Provide the (X, Y) coordinate of the cell's center where the given text is located.  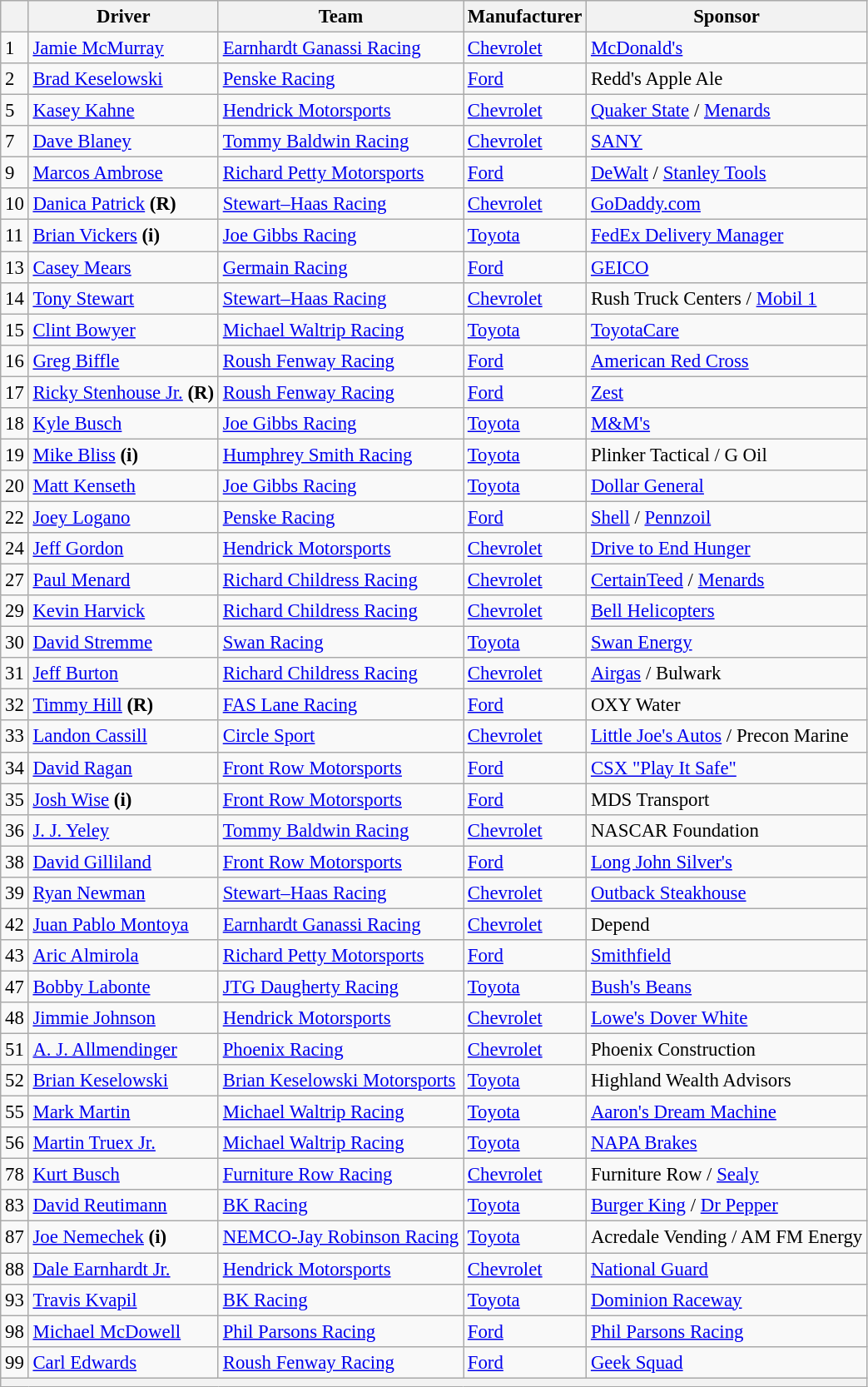
FedEx Delivery Manager (727, 236)
Marcos Ambrose (123, 173)
9 (15, 173)
2 (15, 79)
51 (15, 1050)
Little Joe's Autos / Precon Marine (727, 737)
Mike Bliss (i) (123, 455)
13 (15, 267)
NASCAR Foundation (727, 830)
Bush's Beans (727, 987)
99 (15, 1362)
Rush Truck Centers / Mobil 1 (727, 298)
Clint Bowyer (123, 330)
Kurt Busch (123, 1175)
10 (15, 204)
48 (15, 1018)
Quaker State / Menards (727, 111)
Joey Logano (123, 517)
Dave Blaney (123, 142)
Jimmie Johnson (123, 1018)
Outback Steakhouse (727, 893)
Matt Kenseth (123, 486)
Brian Keselowski Motorsports (340, 1081)
15 (15, 330)
Tony Stewart (123, 298)
Ryan Newman (123, 893)
43 (15, 956)
CSX "Play It Safe" (727, 768)
78 (15, 1175)
NAPA Brakes (727, 1143)
33 (15, 737)
Dale Earnhardt Jr. (123, 1269)
Jamie McMurray (123, 48)
Humphrey Smith Racing (340, 455)
Redd's Apple Ale (727, 79)
34 (15, 768)
Phoenix Construction (727, 1050)
Depend (727, 924)
ToyotaCare (727, 330)
OXY Water (727, 705)
Bobby Labonte (123, 987)
19 (15, 455)
16 (15, 360)
Joe Nemechek (i) (123, 1237)
Carl Edwards (123, 1362)
Travis Kvapil (123, 1300)
Jeff Gordon (123, 549)
David Ragan (123, 768)
18 (15, 424)
GEICO (727, 267)
DeWalt / Stanley Tools (727, 173)
National Guard (727, 1269)
87 (15, 1237)
29 (15, 611)
Shell / Pennzoil (727, 517)
JTG Daugherty Racing (340, 987)
Timmy Hill (R) (123, 705)
31 (15, 674)
Geek Squad (727, 1362)
Furniture Row Racing (340, 1175)
14 (15, 298)
Furniture Row / Sealy (727, 1175)
FAS Lane Racing (340, 705)
M&M's (727, 424)
MDS Transport (727, 799)
Swan Racing (340, 643)
38 (15, 862)
McDonald's (727, 48)
Michael McDowell (123, 1331)
35 (15, 799)
52 (15, 1081)
Zest (727, 392)
Highland Wealth Advisors (727, 1081)
32 (15, 705)
Greg Biffle (123, 360)
Mark Martin (123, 1112)
5 (15, 111)
Martin Truex Jr. (123, 1143)
20 (15, 486)
GoDaddy.com (727, 204)
Lowe's Dover White (727, 1018)
Bell Helicopters (727, 611)
Circle Sport (340, 737)
88 (15, 1269)
Paul Menard (123, 580)
Smithfield (727, 956)
Dollar General (727, 486)
Brian Keselowski (123, 1081)
93 (15, 1300)
Kasey Kahne (123, 111)
J. J. Yeley (123, 830)
22 (15, 517)
Airgas / Bulwark (727, 674)
11 (15, 236)
Josh Wise (i) (123, 799)
Drive to End Hunger (727, 549)
27 (15, 580)
Brad Keselowski (123, 79)
Team (340, 17)
NEMCO-Jay Robinson Racing (340, 1237)
Kyle Busch (123, 424)
A. J. Allmendinger (123, 1050)
David Gilliland (123, 862)
Germain Racing (340, 267)
Landon Cassill (123, 737)
David Reutimann (123, 1206)
David Stremme (123, 643)
Manufacturer (524, 17)
Phoenix Racing (340, 1050)
39 (15, 893)
Juan Pablo Montoya (123, 924)
American Red Cross (727, 360)
36 (15, 830)
Acredale Vending / AM FM Energy (727, 1237)
55 (15, 1112)
Casey Mears (123, 267)
47 (15, 987)
7 (15, 142)
Kevin Harvick (123, 611)
1 (15, 48)
Swan Energy (727, 643)
Brian Vickers (i) (123, 236)
Burger King / Dr Pepper (727, 1206)
56 (15, 1143)
98 (15, 1331)
30 (15, 643)
Ricky Stenhouse Jr. (R) (123, 392)
Aaron's Dream Machine (727, 1112)
Long John Silver's (727, 862)
Driver (123, 17)
Sponsor (727, 17)
CertainTeed / Menards (727, 580)
Aric Almirola (123, 956)
Danica Patrick (R) (123, 204)
Jeff Burton (123, 674)
83 (15, 1206)
Plinker Tactical / G Oil (727, 455)
24 (15, 549)
17 (15, 392)
42 (15, 924)
SANY (727, 142)
Dominion Raceway (727, 1300)
